Scan for the cell matching the given text and deliver its [X, Y] coordinate at center. 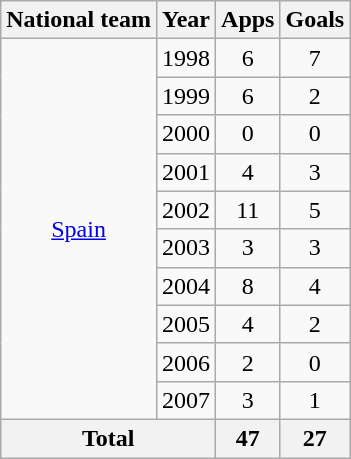
5 [315, 210]
2001 [186, 172]
7 [315, 58]
2007 [186, 400]
1998 [186, 58]
Spain [79, 230]
Total [108, 438]
11 [248, 210]
47 [248, 438]
2003 [186, 248]
1 [315, 400]
1999 [186, 96]
Goals [315, 20]
National team [79, 20]
8 [248, 286]
2006 [186, 362]
2004 [186, 286]
Year [186, 20]
Apps [248, 20]
2005 [186, 324]
27 [315, 438]
2002 [186, 210]
2000 [186, 134]
